Search for the cell housing the specified text and yield its [x, y] center coordinate. 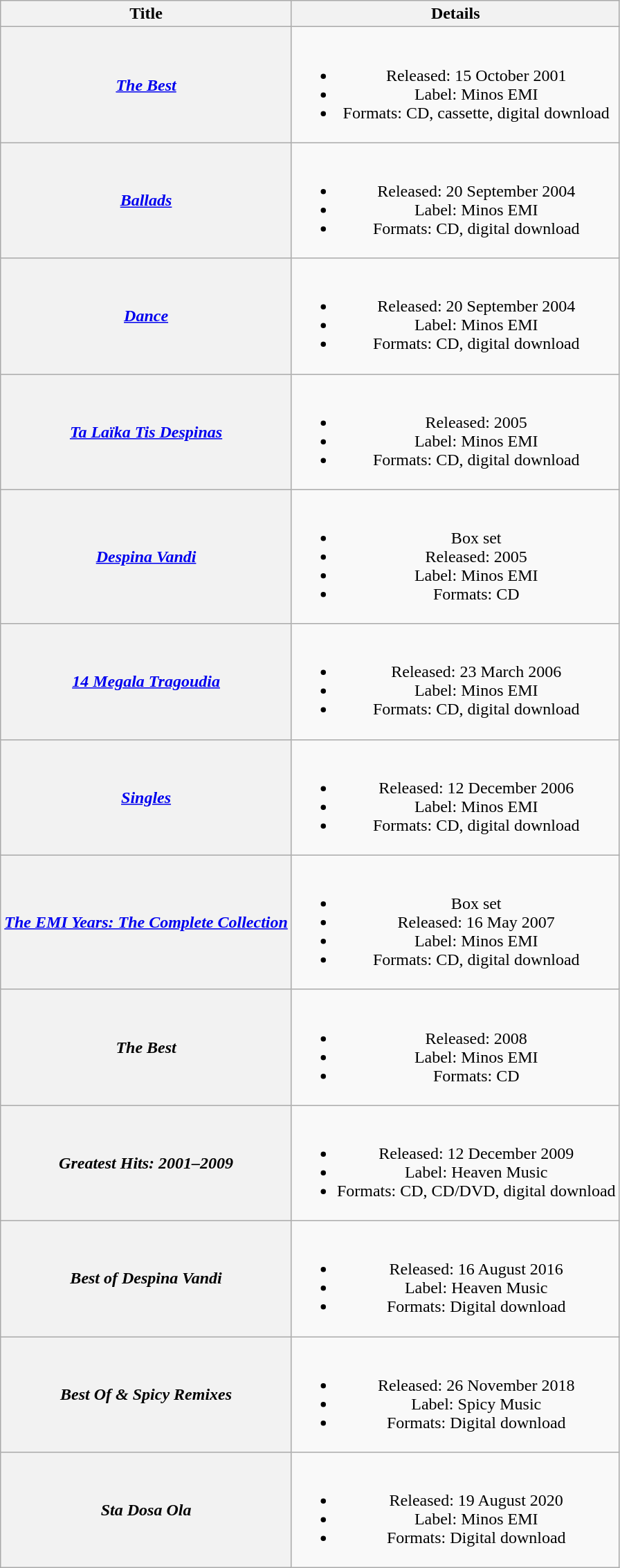
Details [455, 14]
Ballads [147, 201]
Singles [147, 797]
14 Megala Tragoudia [147, 681]
Box setReleased: 2005Label: Minos EMIFormats: CD [455, 557]
The EMI Years: The Complete Collection [147, 922]
Released: 23 March 2006Label: Minos EMIFormats: CD, digital download [455, 681]
Released: 12 December 2009Label: Heaven MusicFormats: CD, CD/DVD, digital download [455, 1163]
Dance [147, 316]
Best of Despina Vandi [147, 1278]
Released: 16 August 2016Label: Heaven MusicFormats: Digital download [455, 1278]
Released: 2008Label: Minos EMIFormats: CD [455, 1047]
Best Of & Spicy Remixes [147, 1394]
Released: 19 August 2020Label: Minos EMIFormats: Digital download [455, 1511]
Released: 2005Label: Minos EMIFormats: CD, digital download [455, 432]
Released: 15 October 2001Label: Minos EMIFormats: CD, cassette, digital download [455, 84]
Released: 12 December 2006Label: Minos EMIFormats: CD, digital download [455, 797]
Greatest Hits: 2001–2009 [147, 1163]
Box setReleased: 16 May 2007Label: Minos EMIFormats: CD, digital download [455, 922]
Released: 26 November 2018Label: Spicy MusicFormats: Digital download [455, 1394]
Sta Dosa Ola [147, 1511]
Ta Laïka Tis Despinas [147, 432]
Despina Vandi [147, 557]
Title [147, 14]
